Return the (X, Y) coordinate for the center point of the cell that contains the specified text.  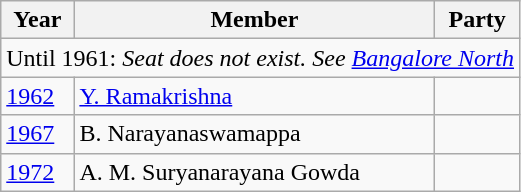
Y. Ramakrishna (254, 96)
Member (254, 20)
B. Narayanaswamappa (254, 134)
A. M. Suryanarayana Gowda (254, 172)
1962 (38, 96)
1967 (38, 134)
Until 1961: Seat does not exist. See Bangalore North (260, 58)
Year (38, 20)
Party (478, 20)
1972 (38, 172)
